Search for the cell housing the specified text and yield its [x, y] center coordinate. 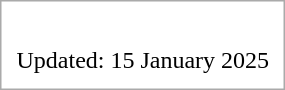
Updated: 15 January 2025 [144, 60]
